Scan for the cell matching the given text and deliver its (X, Y) coordinate at center. 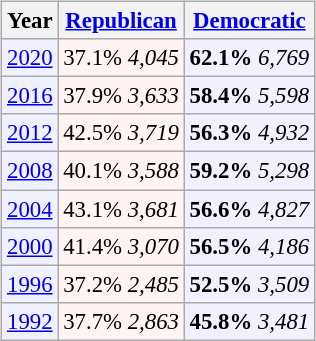
41.4% 3,070 (121, 246)
2020 (30, 58)
2004 (30, 209)
2012 (30, 133)
2016 (30, 96)
37.9% 3,633 (121, 96)
56.6% 4,827 (249, 209)
62.1% 6,769 (249, 58)
37.1% 4,045 (121, 58)
Democratic (249, 21)
59.2% 5,298 (249, 171)
Republican (121, 21)
42.5% 3,719 (121, 133)
2008 (30, 171)
40.1% 3,588 (121, 171)
2000 (30, 246)
45.8% 3,481 (249, 321)
37.7% 2,863 (121, 321)
58.4% 5,598 (249, 96)
43.1% 3,681 (121, 209)
Year (30, 21)
56.5% 4,186 (249, 246)
1996 (30, 284)
37.2% 2,485 (121, 284)
1992 (30, 321)
56.3% 4,932 (249, 133)
52.5% 3,509 (249, 284)
